Detect which cell encompasses the target text, then output its (x, y) center coordinate. 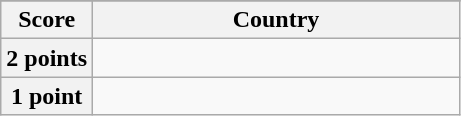
2 points (47, 58)
Score (47, 20)
Country (276, 20)
1 point (47, 96)
